Scan for the cell matching the given text and deliver its [x, y] coordinate at center. 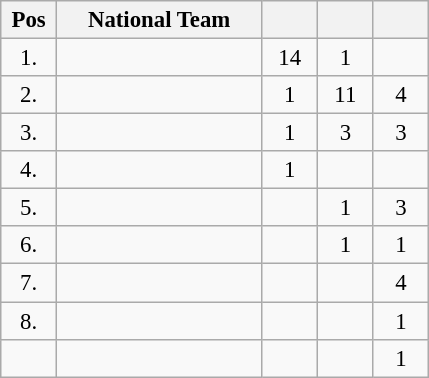
14 [290, 58]
2. [29, 95]
3. [29, 133]
National Team [159, 20]
Pos [29, 20]
7. [29, 283]
6. [29, 245]
5. [29, 208]
8. [29, 321]
11 [346, 95]
4. [29, 170]
1. [29, 58]
